Return the [X, Y] coordinate for the center point of the cell that contains the specified text.  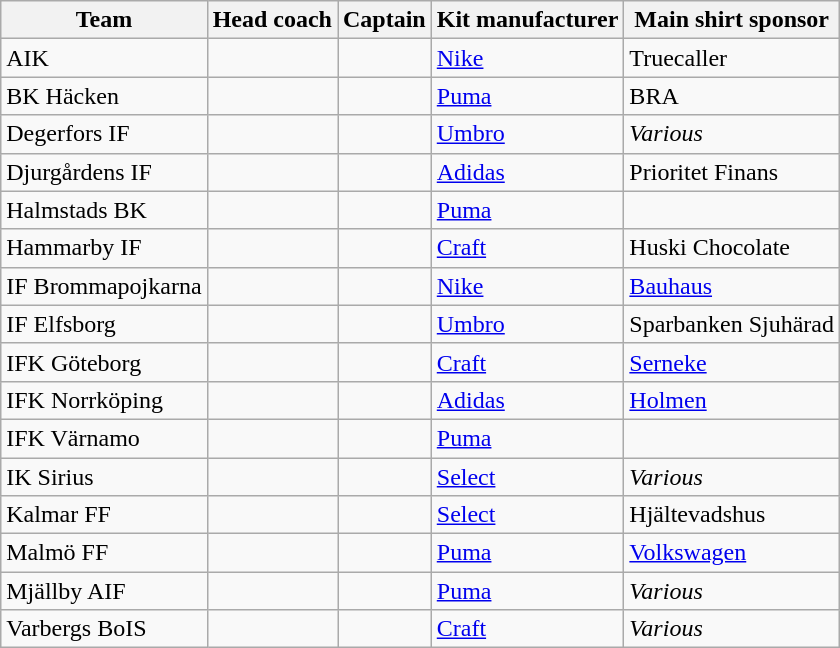
Kalmar FF [104, 515]
Serneke [732, 362]
Halmstads BK [104, 210]
Mjällby AIF [104, 591]
Prioritet Finans [732, 172]
Huski Chocolate [732, 248]
Main shirt sponsor [732, 20]
Bauhaus [732, 286]
IF Elfsborg [104, 324]
IFK Göteborg [104, 362]
Varbergs BoIS [104, 629]
Holmen [732, 400]
Volkswagen [732, 553]
Kit manufacturer [528, 20]
Head coach [272, 20]
Captain [385, 20]
Djurgårdens IF [104, 172]
BRA [732, 96]
Degerfors IF [104, 134]
Malmö FF [104, 553]
Hjältevadshus [732, 515]
IFK Norrköping [104, 400]
Hammarby IF [104, 248]
Team [104, 20]
BK Häcken [104, 96]
AIK [104, 58]
Truecaller [732, 58]
IK Sirius [104, 477]
IF Brommapojkarna [104, 286]
Sparbanken Sjuhärad [732, 324]
IFK Värnamo [104, 438]
